Capture the cell that displays the provided text and extract its (X, Y) central coordinate. 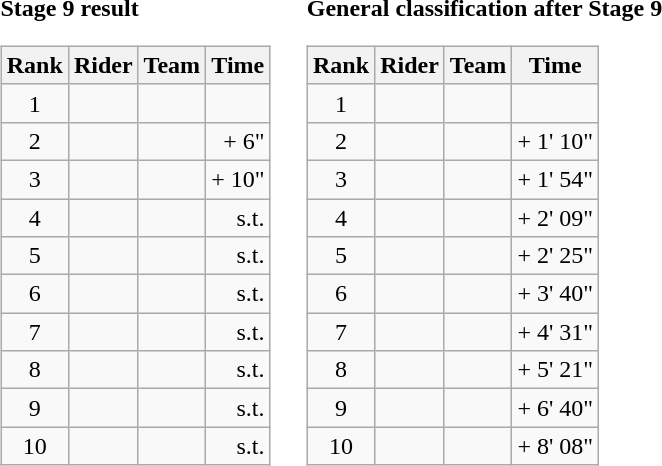
+ 4' 31" (556, 332)
+ 1' 54" (556, 179)
+ 10" (238, 179)
+ 6" (238, 141)
+ 5' 21" (556, 370)
+ 2' 09" (556, 217)
+ 8' 08" (556, 446)
+ 2' 25" (556, 256)
+ 3' 40" (556, 294)
+ 6' 40" (556, 408)
+ 1' 10" (556, 141)
